Detect which cell encompasses the target text, then output its [x, y] center coordinate. 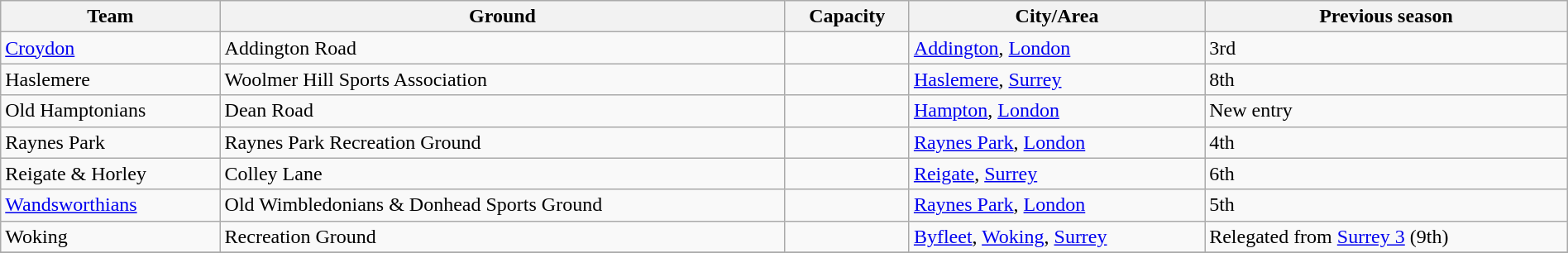
Colley Lane [503, 174]
6th [1386, 174]
Ground [503, 17]
Reigate, Surrey [1057, 174]
Wandsworthians [111, 205]
8th [1386, 79]
Addington Road [503, 48]
City/Area [1057, 17]
Croydon [111, 48]
Raynes Park Recreation Ground [503, 142]
Woking [111, 236]
Hampton, London [1057, 111]
Capacity [847, 17]
Woolmer Hill Sports Association [503, 79]
Recreation Ground [503, 236]
5th [1386, 205]
Old Hamptonians [111, 111]
Team [111, 17]
4th [1386, 142]
3rd [1386, 48]
Reigate & Horley [111, 174]
Haslemere, Surrey [1057, 79]
New entry [1386, 111]
Haslemere [111, 79]
Relegated from Surrey 3 (9th) [1386, 236]
Raynes Park [111, 142]
Byfleet, Woking, Surrey [1057, 236]
Dean Road [503, 111]
Old Wimbledonians & Donhead Sports Ground [503, 205]
Addington, London [1057, 48]
Previous season [1386, 17]
